Capture the cell that displays the provided text and extract its (X, Y) central coordinate. 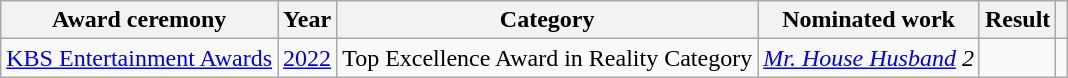
2022 (308, 58)
Award ceremony (140, 20)
Nominated work (869, 20)
Result (1017, 20)
Mr. House Husband 2 (869, 58)
KBS Entertainment Awards (140, 58)
Top Excellence Award in Reality Category (548, 58)
Year (308, 20)
Category (548, 20)
